Pinpoint the cell where the given text exists, returning its (X, Y) midpoint coordinate. 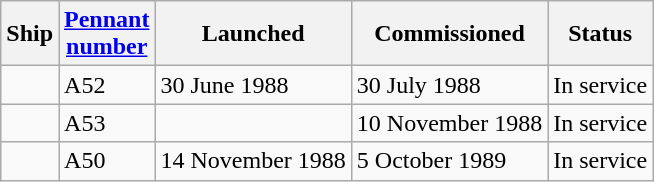
Ship (30, 34)
30 June 1988 (253, 85)
Pennantnumber (107, 34)
Commissioned (449, 34)
A50 (107, 161)
A52 (107, 85)
Status (600, 34)
Launched (253, 34)
10 November 1988 (449, 123)
5 October 1989 (449, 161)
14 November 1988 (253, 161)
30 July 1988 (449, 85)
A53 (107, 123)
